Locate the cell with the specified text and output its [x, y] center coordinate. 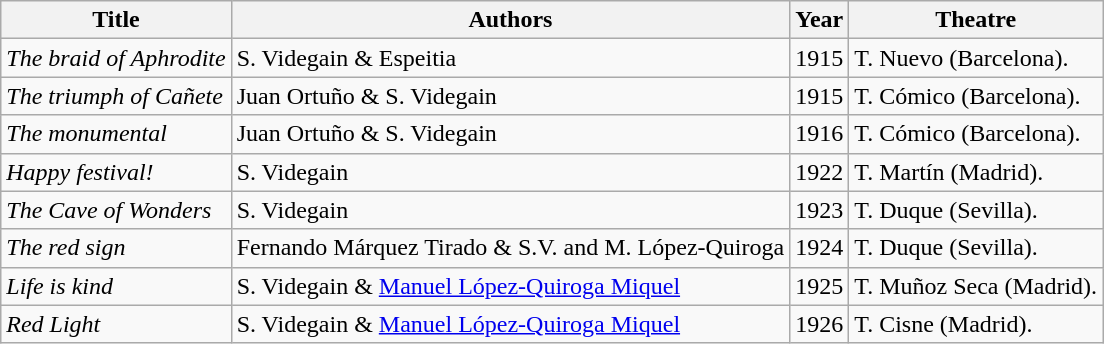
Life is kind [116, 286]
1922 [820, 172]
T. Nuevo (Barcelona). [976, 58]
1924 [820, 248]
The red sign [116, 248]
The braid of Aphrodite [116, 58]
Happy festival! [116, 172]
1923 [820, 210]
1916 [820, 134]
S. Videgain & Espeitia [510, 58]
T. Muñoz Seca (Madrid). [976, 286]
1926 [820, 324]
Authors [510, 20]
Fernando Márquez Tirado & S.V. and M. López-Quiroga [510, 248]
The triumph of Cañete [116, 96]
Year [820, 20]
Title [116, 20]
The Cave of Wonders [116, 210]
The monumental [116, 134]
1925 [820, 286]
T. Cisne (Madrid). [976, 324]
T. Martín (Madrid). [976, 172]
Red Light [116, 324]
Theatre [976, 20]
